Find where the given text appears and provide that cell's center as [X, Y] coordinate. 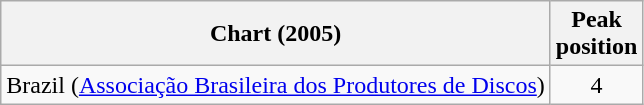
Peakposition [596, 34]
Chart (2005) [276, 34]
Brazil (Associação Brasileira dos Produtores de Discos) [276, 85]
4 [596, 85]
